Return the (X, Y) coordinate for the center point of the cell that contains the specified text.  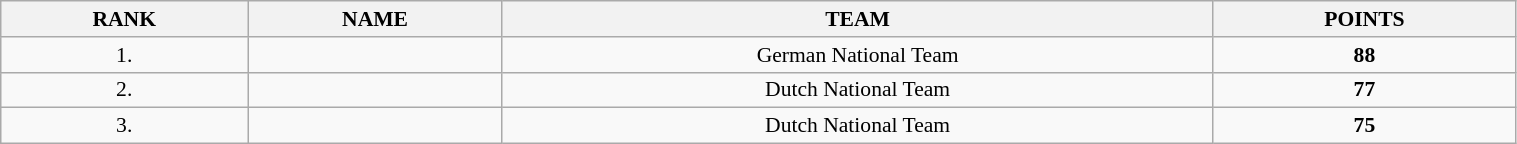
88 (1364, 55)
2. (124, 90)
NAME (376, 19)
German National Team (857, 55)
3. (124, 126)
75 (1364, 126)
77 (1364, 90)
1. (124, 55)
RANK (124, 19)
TEAM (857, 19)
POINTS (1364, 19)
